Identify which cell holds the provided text, then report its (x, y) central coordinate. 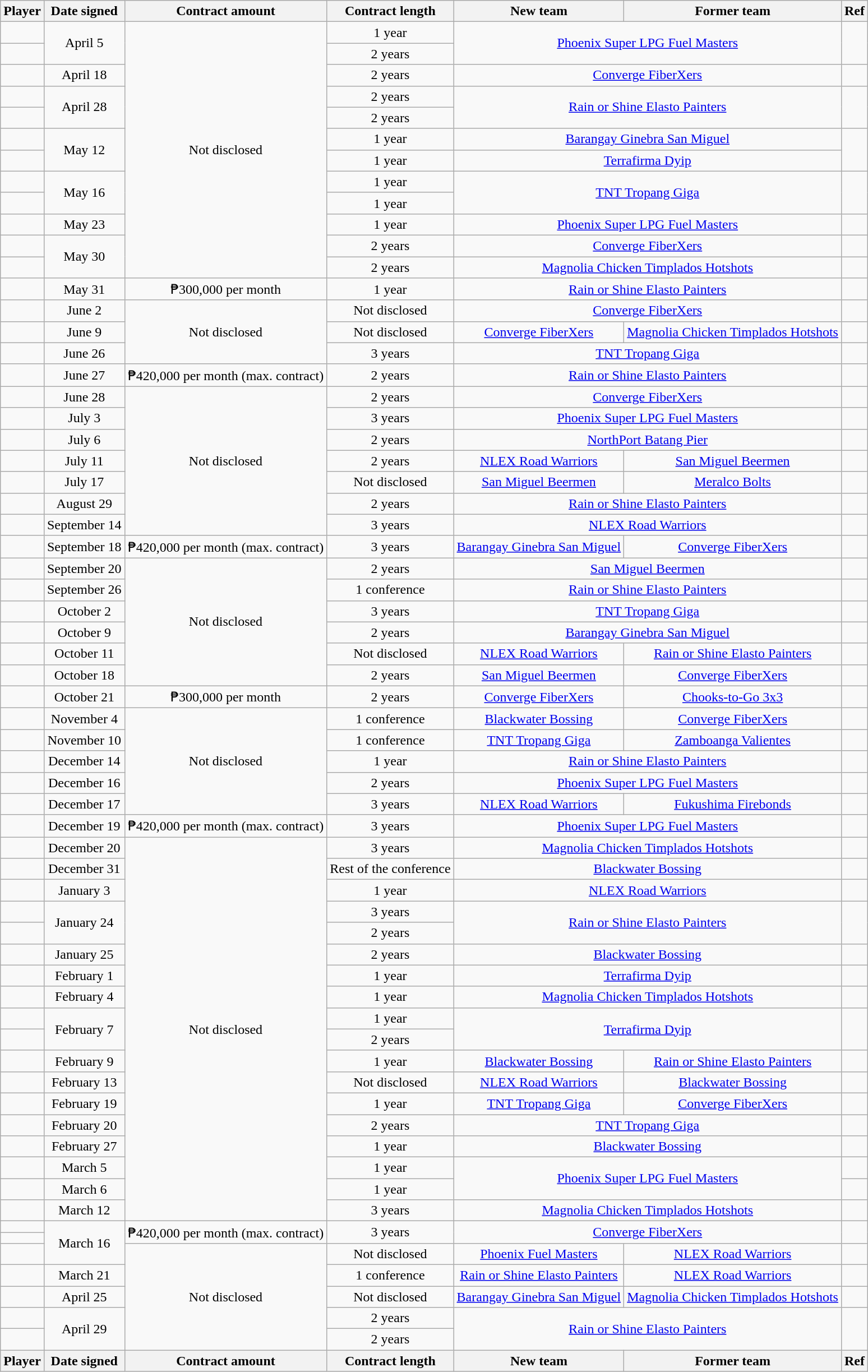
June 26 (84, 353)
August 29 (84, 503)
December 31 (84, 869)
March 12 (84, 1211)
May 30 (84, 256)
February 4 (84, 997)
January 24 (84, 922)
June 2 (84, 311)
February 27 (84, 1147)
January 3 (84, 890)
April 5 (84, 43)
March 6 (84, 1189)
February 9 (84, 1061)
May 16 (84, 192)
February 1 (84, 976)
September 26 (84, 590)
NorthPort Batang Pier (647, 440)
June 9 (84, 332)
December 19 (84, 826)
December 16 (84, 783)
April 25 (84, 1297)
March 5 (84, 1168)
September 18 (84, 547)
June 27 (84, 375)
September 20 (84, 569)
December 17 (84, 804)
October 9 (84, 632)
November 4 (84, 719)
October 11 (84, 654)
June 28 (84, 397)
Phoenix Fuel Masters (539, 1254)
February 19 (84, 1103)
December 14 (84, 761)
Chooks-to-Go 3x3 (733, 697)
December 20 (84, 848)
January 25 (84, 954)
Rest of the conference (390, 869)
July 17 (84, 482)
February 20 (84, 1125)
October 18 (84, 675)
July 11 (84, 461)
July 6 (84, 440)
September 14 (84, 525)
April 18 (84, 75)
February 13 (84, 1082)
March 21 (84, 1275)
May 12 (84, 150)
November 10 (84, 740)
April 29 (84, 1329)
February 7 (84, 1029)
Zamboanga Valientes (733, 740)
Meralco Bolts (733, 482)
October 21 (84, 697)
March 16 (84, 1243)
July 3 (84, 418)
April 28 (84, 107)
Fukushima Firebonds (733, 804)
May 31 (84, 289)
October 2 (84, 611)
May 23 (84, 224)
